Output the [x, y] coordinate of the center of the cell containing the given text.  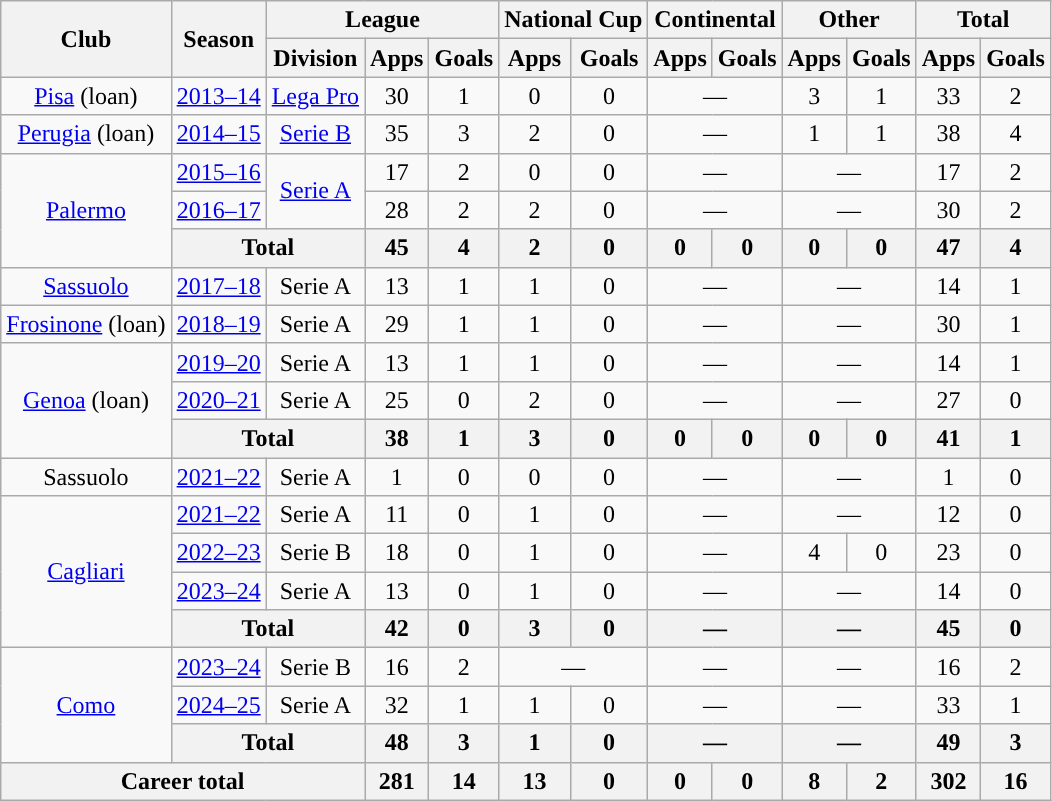
29 [397, 324]
Pisa (loan) [86, 96]
25 [397, 400]
Cagliari [86, 572]
2019–20 [218, 362]
41 [948, 438]
Continental [715, 20]
8 [814, 781]
League [382, 20]
National Cup [574, 20]
302 [948, 781]
Career total [183, 781]
2015–16 [218, 172]
2022–23 [218, 553]
11 [397, 515]
28 [397, 210]
12 [948, 515]
Frosinone (loan) [86, 324]
27 [948, 400]
2013–14 [218, 96]
2017–18 [218, 286]
2014–15 [218, 134]
42 [397, 629]
2016–17 [218, 210]
Lega Pro [315, 96]
48 [397, 743]
Season [218, 39]
281 [397, 781]
32 [397, 705]
Como [86, 705]
Genoa (loan) [86, 400]
35 [397, 134]
2024–25 [218, 705]
Palermo [86, 210]
49 [948, 743]
Other [849, 20]
Division [315, 58]
23 [948, 553]
Club [86, 39]
18 [397, 553]
Perugia (loan) [86, 134]
47 [948, 248]
2018–19 [218, 324]
2020–21 [218, 400]
